For the text-containing cell, return its midpoint in (x, y) coordinate format. 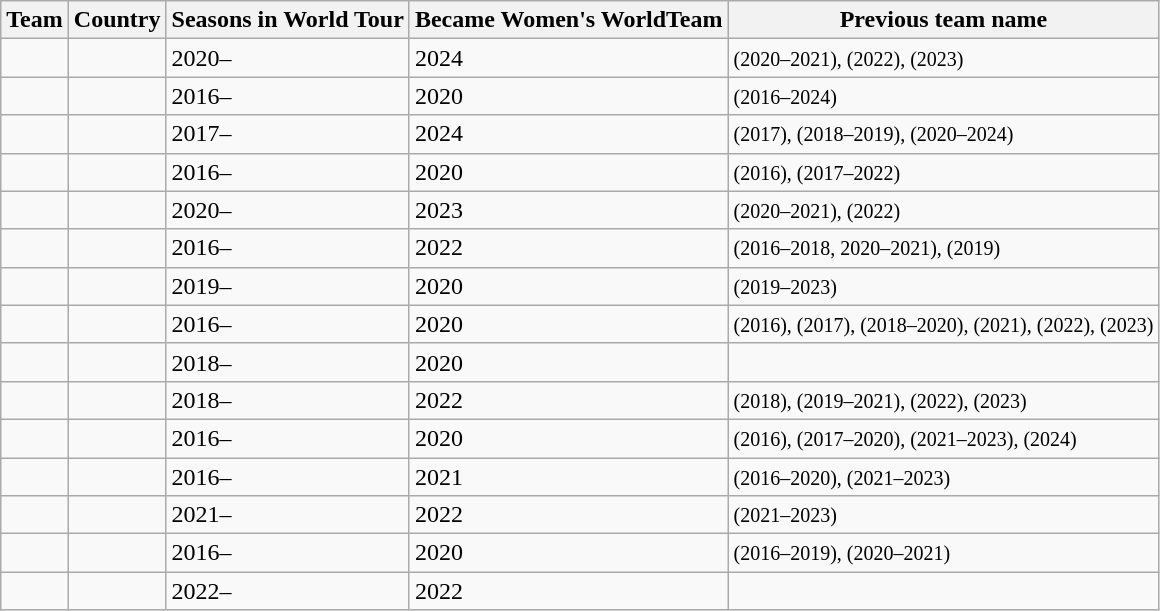
2023 (568, 210)
(2018), (2019–2021), (2022), (2023) (944, 400)
Team (35, 20)
(2016–2024) (944, 96)
(2017), (2018–2019), (2020–2024) (944, 134)
Country (117, 20)
2021 (568, 477)
Seasons in World Tour (288, 20)
2019– (288, 286)
(2016–2019), (2020–2021) (944, 553)
Became Women's WorldTeam (568, 20)
(2016), (2017–2022) (944, 172)
(2020–2021), (2022) (944, 210)
2022– (288, 591)
(2021–2023) (944, 515)
(2016–2018, 2020–2021), (2019) (944, 248)
2017– (288, 134)
(2016–2020), (2021–2023) (944, 477)
(2016), (2017), (2018–2020), (2021), (2022), (2023) (944, 324)
(2020–2021), (2022), (2023) (944, 58)
(2019–2023) (944, 286)
Previous team name (944, 20)
(2016), (2017–2020), (2021–2023), (2024) (944, 438)
2021– (288, 515)
